Search for the cell housing the specified text and yield its [X, Y] center coordinate. 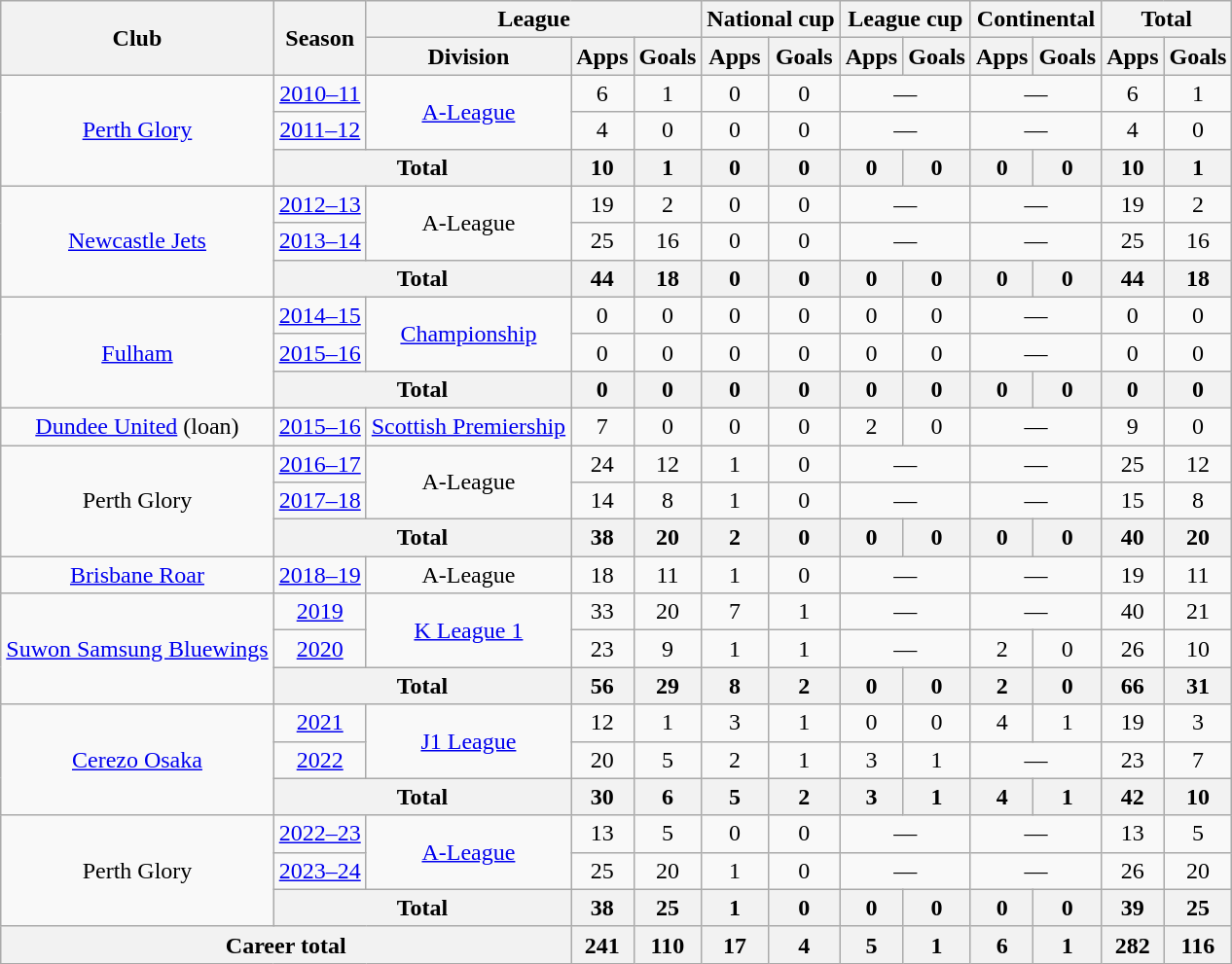
30 [602, 797]
Scottish Premiership [468, 426]
Newcastle Jets [137, 241]
Season [319, 38]
2013–14 [319, 241]
2011–12 [319, 130]
2018–19 [319, 575]
Fulham [137, 352]
Brisbane Roar [137, 575]
21 [1198, 612]
2022–23 [319, 834]
29 [668, 686]
2021 [319, 723]
116 [1198, 945]
2012–13 [319, 204]
Dundee United (loan) [137, 426]
Career total [286, 945]
Suwon Samsung Bluewings [137, 649]
2016–17 [319, 464]
110 [668, 945]
56 [602, 686]
42 [1133, 797]
K League 1 [468, 630]
League cup [905, 19]
Championship [468, 334]
15 [1133, 501]
33 [602, 612]
17 [735, 945]
39 [1133, 908]
2023–24 [319, 871]
31 [1198, 686]
2017–18 [319, 501]
Division [468, 56]
2019 [319, 612]
2022 [319, 760]
24 [602, 464]
League [533, 19]
241 [602, 945]
National cup [771, 19]
2014–15 [319, 315]
Cerezo Osaka [137, 760]
66 [1133, 686]
282 [1133, 945]
Club [137, 38]
2010–11 [319, 93]
2020 [319, 649]
Continental [1035, 19]
J1 League [468, 741]
14 [602, 501]
